Scan for the cell matching the given text and deliver its [X, Y] coordinate at center. 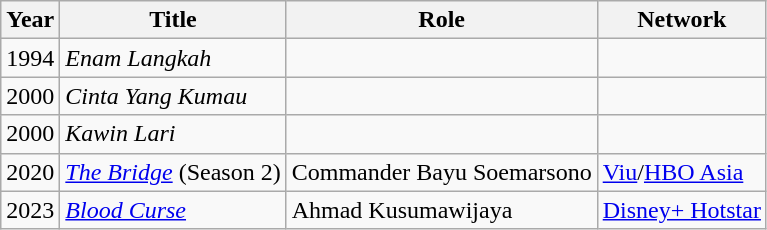
Year [30, 20]
Kawin Lari [173, 134]
Cinta Yang Kumau [173, 96]
Network [682, 20]
Title [173, 20]
2020 [30, 172]
Commander Bayu Soemarsono [442, 172]
Viu/HBO Asia [682, 172]
Blood Curse [173, 210]
Ahmad Kusumawijaya [442, 210]
Enam Langkah [173, 58]
The Bridge (Season 2) [173, 172]
Role [442, 20]
Disney+ Hotstar [682, 210]
1994 [30, 58]
2023 [30, 210]
